From the cell containing the given text, extract its center point as [x, y] coordinate. 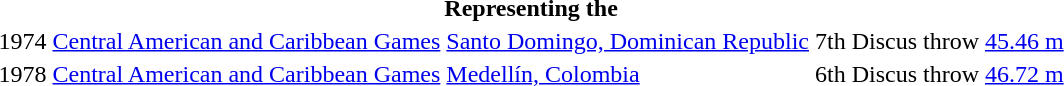
7th [830, 41]
Central American and Caribbean Games [246, 41]
Discus throw [915, 41]
Santo Domingo, Dominican Republic [628, 41]
